Determine the [X, Y] coordinate at the center of the cell enclosing the given text.  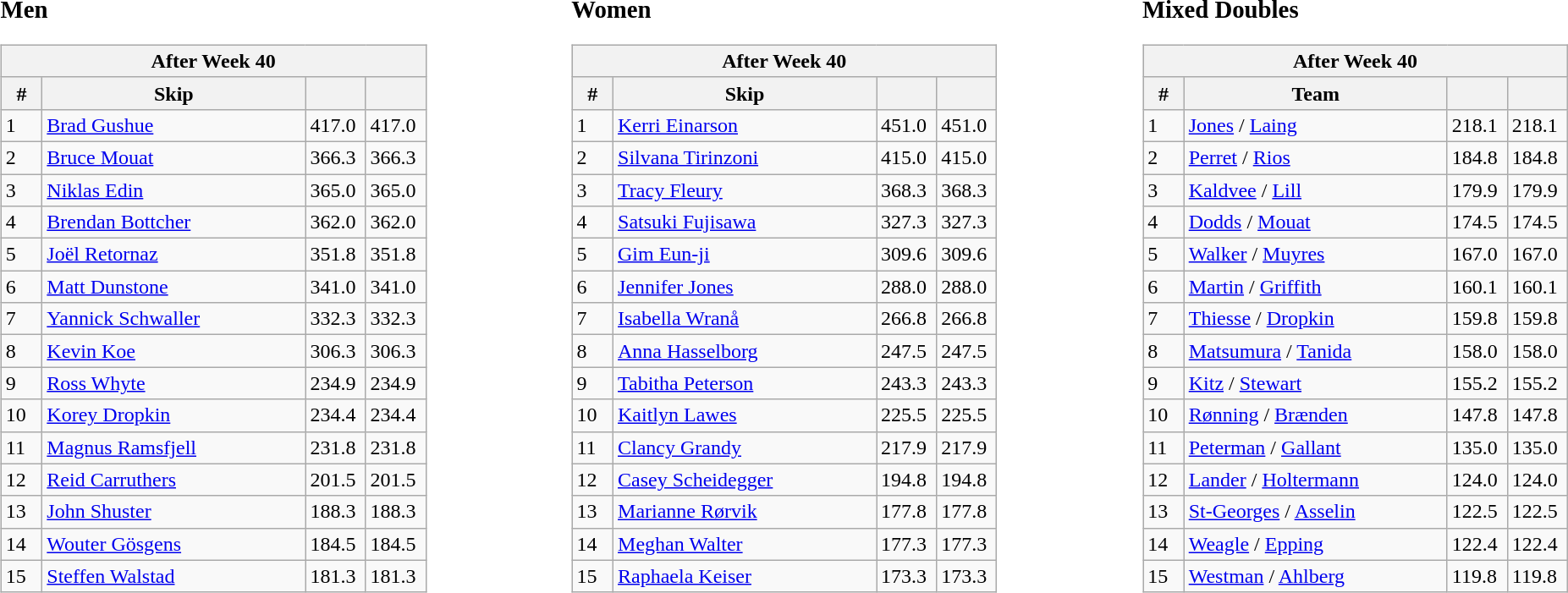
Marianne Rørvik [745, 512]
Isabella Wranå [745, 319]
Casey Scheidegger [745, 480]
Tabitha Peterson [745, 383]
Wouter Gösgens [174, 544]
Raphaela Keiser [745, 576]
Perret / Rios [1315, 157]
Kitz / Stewart [1315, 383]
Brad Gushue [174, 125]
Clancy Grandy [745, 447]
John Shuster [174, 512]
Tracy Fleury [745, 190]
Silvana Tirinzoni [745, 157]
Gim Eun-ji [745, 255]
St-Georges / Asselin [1315, 512]
Rønning / Brænden [1315, 415]
Kevin Koe [174, 351]
Magnus Ramsfjell [174, 447]
Korey Dropkin [174, 415]
Anna Hasselborg [745, 351]
Kaitlyn Lawes [745, 415]
Reid Carruthers [174, 480]
Niklas Edin [174, 190]
Bruce Mouat [174, 157]
Meghan Walter [745, 544]
Team [1315, 93]
Satsuki Fujisawa [745, 222]
Ross Whyte [174, 383]
Yannick Schwaller [174, 319]
Matsumura / Tanida [1315, 351]
Martin / Griffith [1315, 287]
Thiesse / Dropkin [1315, 319]
Weagle / Epping [1315, 544]
Peterman / Gallant [1315, 447]
Westman / Ahlberg [1315, 576]
Kaldvee / Lill [1315, 190]
Dodds / Mouat [1315, 222]
Brendan Bottcher [174, 222]
Jennifer Jones [745, 287]
Matt Dunstone [174, 287]
Walker / Muyres [1315, 255]
Kerri Einarson [745, 125]
Lander / Holtermann [1315, 480]
Steffen Walstad [174, 576]
Jones / Laing [1315, 125]
Joël Retornaz [174, 255]
